Output the [X, Y] coordinate of the center of the cell containing the given text.  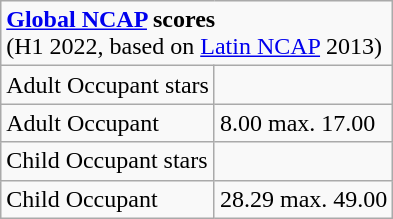
Adult Occupant stars [108, 85]
Adult Occupant [108, 123]
8.00 max. 17.00 [303, 123]
28.29 max. 49.00 [303, 199]
Child Occupant stars [108, 161]
Global NCAP scores (H1 2022, based on Latin NCAP 2013) [197, 34]
Child Occupant [108, 199]
